For the text-containing cell, return its midpoint in [x, y] coordinate format. 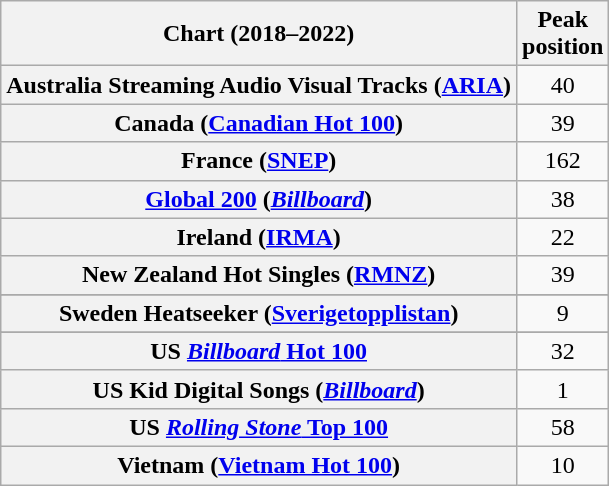
58 [563, 427]
22 [563, 237]
40 [563, 85]
Sweden Heatseeker (Sverigetopplistan) [259, 313]
Canada (Canadian Hot 100) [259, 123]
Vietnam (Vietnam Hot 100) [259, 465]
Global 200 (Billboard) [259, 199]
9 [563, 313]
Chart (2018–2022) [259, 34]
32 [563, 351]
Peakposition [563, 34]
Australia Streaming Audio Visual Tracks (ARIA) [259, 85]
162 [563, 161]
1 [563, 389]
US Rolling Stone Top 100 [259, 427]
38 [563, 199]
US Kid Digital Songs (Billboard) [259, 389]
US Billboard Hot 100 [259, 351]
France (SNEP) [259, 161]
10 [563, 465]
New Zealand Hot Singles (RMNZ) [259, 275]
Ireland (IRMA) [259, 237]
